Return (x, y) of the center of cell containing provided text 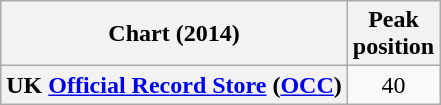
UK Official Record Store (OCC) (174, 85)
Peakposition (393, 34)
40 (393, 85)
Chart (2014) (174, 34)
